Provide the [X, Y] coordinate of the cell's center where the given text is located.  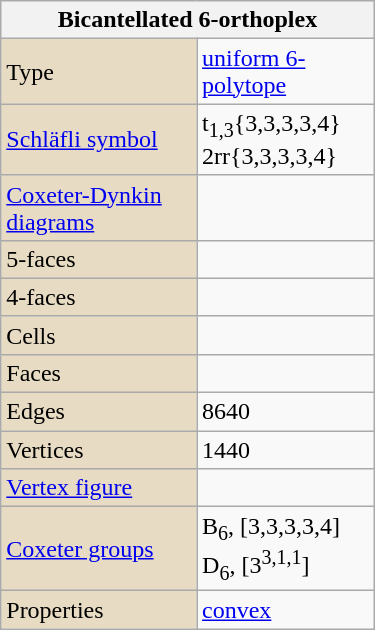
Edges [99, 412]
Coxeter-Dynkin diagrams [99, 208]
uniform 6-polytope [286, 72]
Vertex figure [99, 488]
Coxeter groups [99, 549]
Properties [99, 610]
Bicantellated 6-orthoplex [188, 20]
5-faces [99, 259]
B6, [3,3,3,3,4]D6, [33,1,1] [286, 549]
Faces [99, 373]
Vertices [99, 450]
4-faces [99, 297]
1440 [286, 450]
Type [99, 72]
t1,3{3,3,3,3,4}2rr{3,3,3,3,4} [286, 140]
Schläfli symbol [99, 140]
Cells [99, 335]
convex [286, 610]
8640 [286, 412]
